Capture the cell that displays the provided text and extract its [x, y] central coordinate. 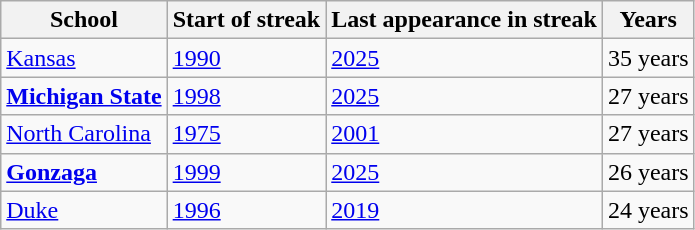
Start of streak [246, 20]
1996 [246, 210]
Gonzaga [84, 172]
1975 [246, 134]
Last appearance in streak [464, 20]
26 years [648, 172]
1990 [246, 58]
Years [648, 20]
35 years [648, 58]
2001 [464, 134]
24 years [648, 210]
1998 [246, 96]
Duke [84, 210]
1999 [246, 172]
North Carolina [84, 134]
2019 [464, 210]
School [84, 20]
Michigan State [84, 96]
Kansas [84, 58]
